Search for the cell housing the specified text and yield its (x, y) center coordinate. 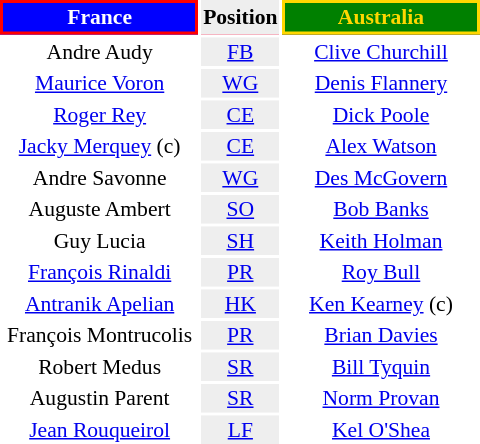
Andre Audy (100, 52)
Denis Flannery (381, 83)
Norm Provan (381, 398)
Antranik Apelian (100, 304)
Jean Rouqueirol (100, 430)
Roy Bull (381, 272)
Kel O'Shea (381, 430)
Bob Banks (381, 209)
Brian Davies (381, 335)
Augustin Parent (100, 398)
François Montrucolis (100, 335)
Des McGovern (381, 178)
François Rinaldi (100, 272)
Roger Rey (100, 114)
SH (240, 240)
Clive Churchill (381, 52)
Keith Holman (381, 240)
Dick Poole (381, 114)
Alex Watson (381, 146)
HK (240, 304)
Auguste Ambert (100, 209)
Guy Lucia (100, 240)
Maurice Voron (100, 83)
Andre Savonne (100, 178)
SO (240, 209)
Australia (381, 17)
Robert Medus (100, 366)
Bill Tyquin (381, 366)
Jacky Merquey (c) (100, 146)
FB (240, 52)
Position (240, 17)
France (100, 17)
LF (240, 430)
Ken Kearney (c) (381, 304)
